Return the (x, y) coordinate for the center point of the cell that contains the specified text.  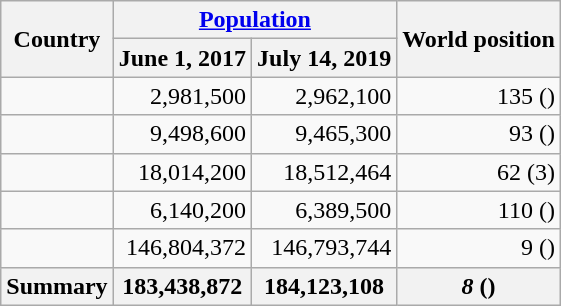
World position (479, 39)
2,962,100 (324, 96)
18,512,464 (324, 172)
Population (255, 20)
135 () (479, 96)
2,981,500 (182, 96)
8 () (479, 286)
July 14, 2019 (324, 58)
93 () (479, 134)
110 () (479, 210)
9,498,600 (182, 134)
146,793,744 (324, 248)
6,389,500 (324, 210)
6,140,200 (182, 210)
Country (57, 39)
146,804,372 (182, 248)
18,014,200 (182, 172)
9,465,300 (324, 134)
62 (3) (479, 172)
9 () (479, 248)
184,123,108 (324, 286)
183,438,872 (182, 286)
Summary (57, 286)
June 1, 2017 (182, 58)
